For the text-containing cell, return its midpoint in (x, y) coordinate format. 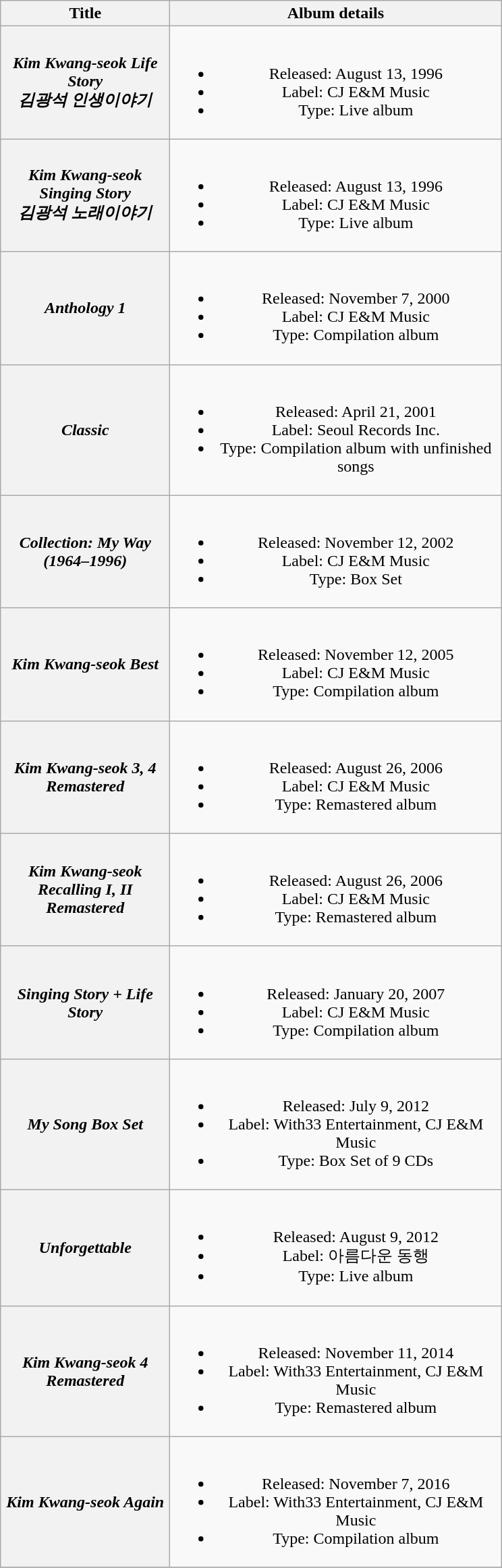
Kim Kwang-seok Best (85, 664)
Kim Kwang-seok 3, 4 Remastered (85, 777)
Album details (336, 13)
Kim Kwang-seok Again (85, 1502)
Unforgettable (85, 1248)
Released: July 9, 2012Label: With33 Entertainment, CJ E&M MusicType: Box Set of 9 CDs (336, 1124)
Released: April 21, 2001Label: Seoul Records Inc.Type: Compilation album with unfinished songs (336, 430)
Collection: My Way (1964–1996) (85, 552)
Anthology 1 (85, 308)
Released: November 7, 2016Label: With33 Entertainment, CJ E&M MusicType: Compilation album (336, 1502)
Kim Kwang-seok Life Story김광석 인생이야기 (85, 82)
Kim Kwang-seok 4 Remastered (85, 1371)
Kim Kwang-seok Recalling I, II Remastered (85, 889)
Title (85, 13)
Released: November 12, 2005Label: CJ E&M MusicType: Compilation album (336, 664)
Kim Kwang-seok Singing Story김광석 노래이야기 (85, 196)
Released: November 7, 2000Label: CJ E&M MusicType: Compilation album (336, 308)
Released: January 20, 2007Label: CJ E&M MusicType: Compilation album (336, 1003)
Classic (85, 430)
Singing Story + Life Story (85, 1003)
Released: August 9, 2012Label: 아름다운 동행Type: Live album (336, 1248)
Released: November 12, 2002Label: CJ E&M MusicType: Box Set (336, 552)
My Song Box Set (85, 1124)
Released: November 11, 2014Label: With33 Entertainment, CJ E&M MusicType: Remastered album (336, 1371)
